Scan for the cell matching the given text and deliver its [X, Y] coordinate at center. 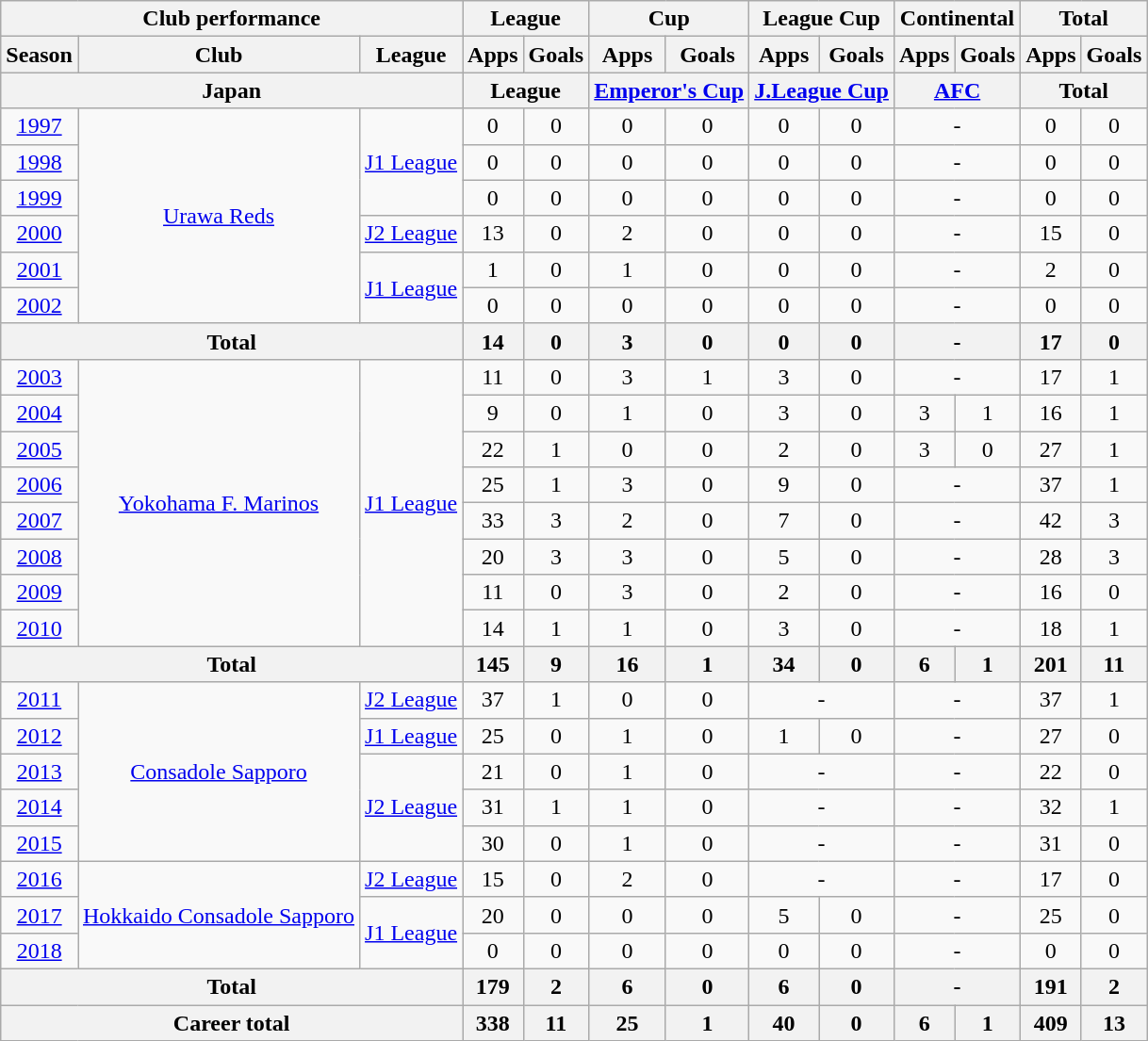
201 [1051, 664]
28 [1051, 557]
409 [1051, 1022]
Japan [232, 90]
Club [219, 55]
191 [1051, 986]
1998 [40, 162]
2013 [40, 772]
2015 [40, 843]
Emperor's Cup [669, 90]
30 [493, 843]
Consadole Sapporo [219, 772]
2006 [40, 485]
21 [493, 772]
179 [493, 986]
2007 [40, 521]
2010 [40, 628]
2012 [40, 736]
2018 [40, 951]
33 [493, 521]
2008 [40, 557]
J.League Cup [822, 90]
Club performance [232, 19]
Continental [957, 19]
42 [1051, 521]
2000 [40, 234]
2005 [40, 449]
7 [784, 521]
2014 [40, 807]
2017 [40, 915]
32 [1051, 807]
Yokohama F. Marinos [219, 502]
AFC [957, 90]
2004 [40, 413]
2003 [40, 377]
18 [1051, 628]
Season [40, 55]
2001 [40, 269]
2011 [40, 700]
Hokkaido Consadole Sapporo [219, 915]
2002 [40, 305]
League Cup [822, 19]
34 [784, 664]
2016 [40, 879]
338 [493, 1022]
1997 [40, 126]
Cup [669, 19]
Urawa Reds [219, 216]
Career total [232, 1022]
40 [784, 1022]
145 [493, 664]
1999 [40, 198]
2009 [40, 593]
